For the text-containing cell, return its midpoint in [X, Y] coordinate format. 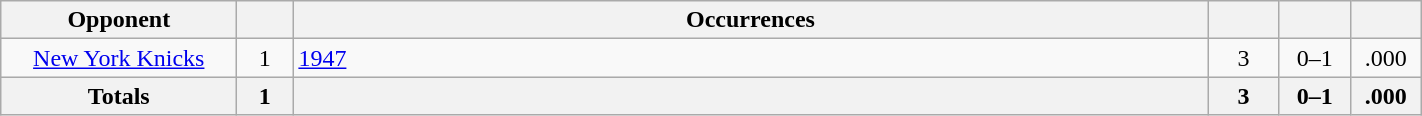
1947 [750, 58]
Totals [119, 96]
Opponent [119, 20]
New York Knicks [119, 58]
Occurrences [750, 20]
